Identify which cell holds the provided text, then report its [X, Y] central coordinate. 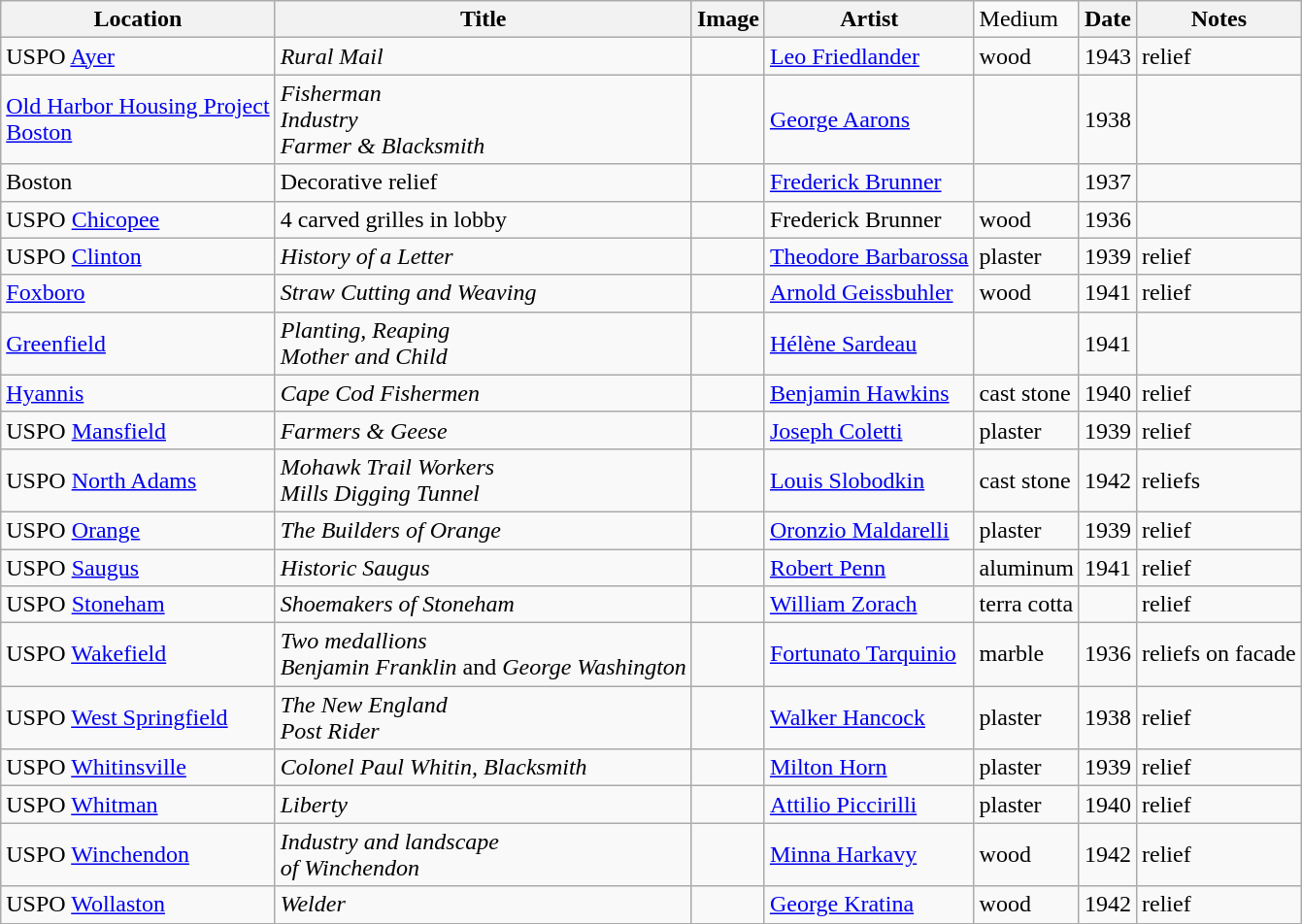
Louis Slobodkin [869, 479]
marble [1026, 654]
USPO Stoneham [138, 605]
reliefs on facade [1219, 654]
Rural Mail [484, 56]
USPO West Springfield [138, 718]
Artist [869, 19]
aluminum [1026, 568]
Walker Hancock [869, 718]
Arnold Geissbuhler [869, 293]
Attilio Piccirilli [869, 805]
Title [484, 19]
History of a Letter [484, 256]
Location [138, 19]
Straw Cutting and Weaving [484, 293]
terra cotta [1026, 605]
Planting, ReapingMother and Child [484, 344]
Colonel Paul Whitin, Blacksmith [484, 768]
Milton Horn [869, 768]
USPO Whitman [138, 805]
Theodore Barbarossa [869, 256]
USPO Clinton [138, 256]
Shoemakers of Stoneham [484, 605]
Historic Saugus [484, 568]
Oronzio Maldarelli [869, 530]
Old Harbor Housing ProjectBoston [138, 119]
Leo Friedlander [869, 56]
Joseph Coletti [869, 430]
USPO Wollaston [138, 905]
Farmers & Geese [484, 430]
George Kratina [869, 905]
Boston [138, 182]
Fortunato Tarquinio [869, 654]
Greenfield [138, 344]
Date [1107, 19]
Mohawk Trail WorkersMills Digging Tunnel [484, 479]
Image [728, 19]
Decorative relief [484, 182]
4 carved grilles in lobby [484, 219]
reliefs [1219, 479]
Welder [484, 905]
The Builders of Orange [484, 530]
Robert Penn [869, 568]
Liberty [484, 805]
William Zorach [869, 605]
Medium [1026, 19]
Cape Cod Fishermen [484, 393]
Two medallionsBenjamin Franklin and George Washington [484, 654]
USPO North Adams [138, 479]
Hyannis [138, 393]
USPO Wakefield [138, 654]
Notes [1219, 19]
Benjamin Hawkins [869, 393]
Hélène Sardeau [869, 344]
Foxboro [138, 293]
Minna Harkavy [869, 854]
George Aarons [869, 119]
FishermanIndustry Farmer & Blacksmith [484, 119]
USPO Whitinsville [138, 768]
1943 [1107, 56]
The New EnglandPost Rider [484, 718]
USPO Chicopee [138, 219]
USPO Orange [138, 530]
USPO Saugus [138, 568]
USPO Ayer [138, 56]
Industry and landscapeof Winchendon [484, 854]
1937 [1107, 182]
USPO Mansfield [138, 430]
USPO Winchendon [138, 854]
